Return (X, Y) of the center of cell containing provided text 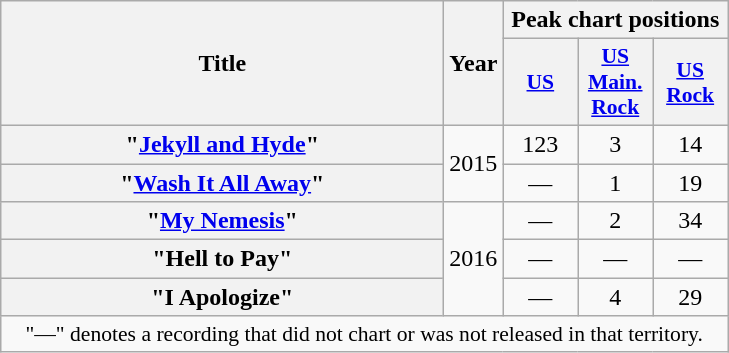
"Wash It All Away" (222, 183)
14 (690, 144)
"I Apologize" (222, 297)
Year (474, 64)
USRock (690, 82)
US (540, 82)
USMain.Rock (616, 82)
29 (690, 297)
"—" denotes a recording that did not chart or was not released in that territory. (364, 334)
"Jekyll and Hyde" (222, 144)
"Hell to Pay" (222, 259)
4 (616, 297)
2015 (474, 163)
Title (222, 64)
123 (540, 144)
1 (616, 183)
Peak chart positions (616, 20)
"My Nemesis" (222, 221)
2016 (474, 259)
34 (690, 221)
2 (616, 221)
3 (616, 144)
19 (690, 183)
